Capture the cell that displays the provided text and extract its (X, Y) central coordinate. 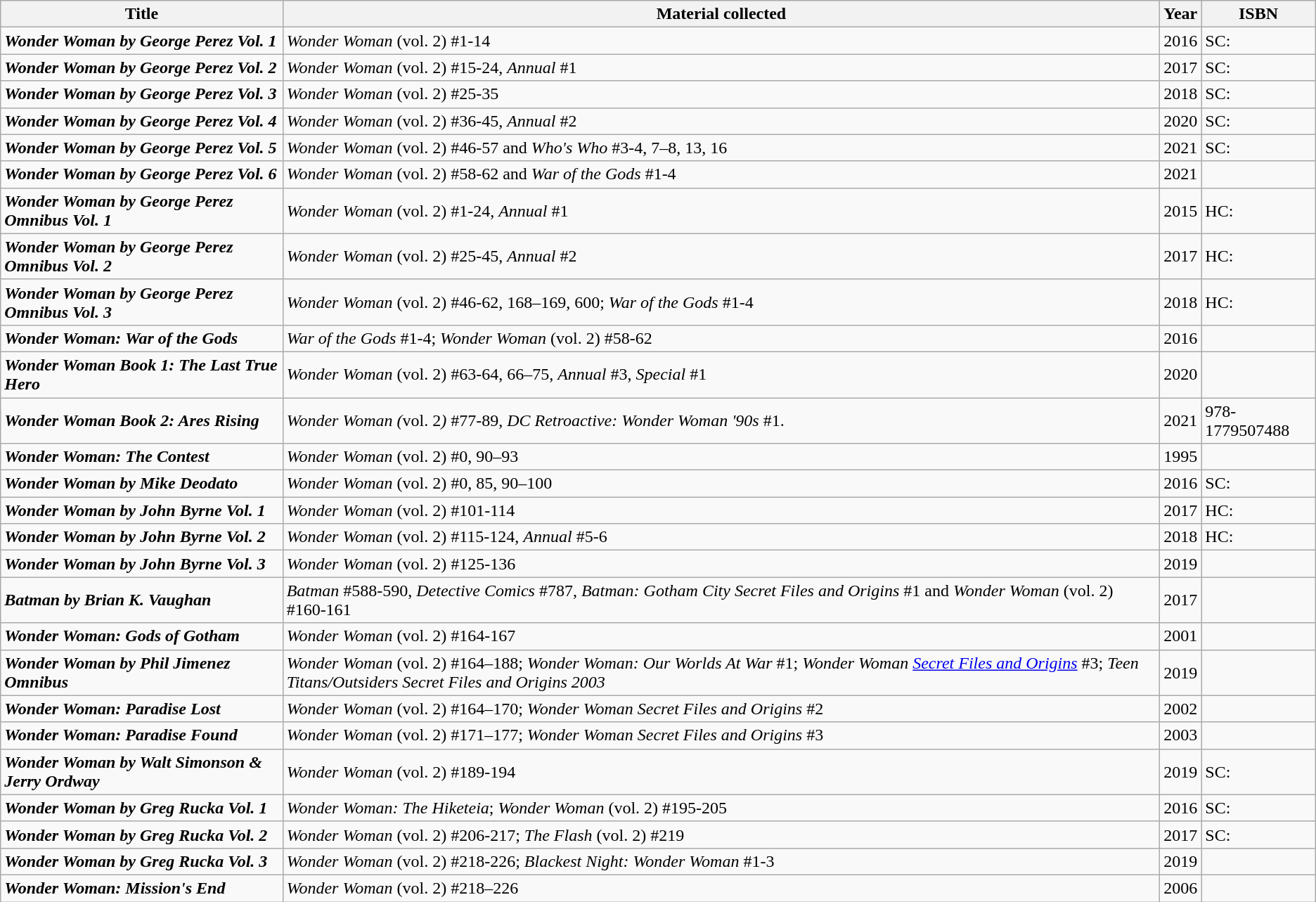
War of the Gods #1-4; Wonder Woman (vol. 2) #58-62 (721, 338)
Wonder Woman (vol. 2) #63-64, 66–75, Annual #3, Special #1 (721, 374)
Wonder Woman: Paradise Found (142, 735)
Wonder Woman by George Perez Vol. 2 (142, 67)
Wonder Woman by George Perez Omnibus Vol. 3 (142, 302)
Wonder Woman (vol. 2) #218–226 (721, 888)
Wonder Woman (vol. 2) #189-194 (721, 772)
Wonder Woman (vol. 2) #36-45, Annual #2 (721, 121)
ISBN (1258, 14)
2003 (1181, 735)
2001 (1181, 636)
2002 (1181, 709)
Wonder Woman (vol. 2) #125-136 (721, 564)
Wonder Woman (vol. 2) #0, 90–93 (721, 457)
Wonder Woman by George Perez Omnibus Vol. 1 (142, 211)
Wonder Woman by Greg Rucka Vol. 3 (142, 861)
Wonder Woman: Gods of Gotham (142, 636)
Material collected (721, 14)
Wonder Woman (vol. 2) #58-62 and War of the Gods #1-4 (721, 174)
Wonder Woman (vol. 2) #25-35 (721, 94)
Year (1181, 14)
Wonder Woman (vol. 2) #206-217; The Flash (vol. 2) #219 (721, 835)
Wonder Woman (vol. 2) #77-89, DC Retroactive: Wonder Woman '90s #1. (721, 420)
Wonder Woman by John Byrne Vol. 2 (142, 537)
Wonder Woman (vol. 2) #15-24, Annual #1 (721, 67)
Wonder Woman (vol. 2) #171–177; Wonder Woman Secret Files and Origins #3 (721, 735)
Wonder Woman by George Perez Vol. 6 (142, 174)
Wonder Woman: War of the Gods (142, 338)
Wonder Woman (vol. 2) #1-14 (721, 41)
2006 (1181, 888)
Wonder Woman by Phil Jimenez Omnibus (142, 672)
Wonder Woman by Greg Rucka Vol. 2 (142, 835)
Wonder Woman by George Perez Vol. 4 (142, 121)
Wonder Woman (vol. 2) #164–170; Wonder Woman Secret Files and Origins #2 (721, 709)
Wonder Woman: The Hiketeia; Wonder Woman (vol. 2) #195-205 (721, 808)
Wonder Woman by Greg Rucka Vol. 1 (142, 808)
Wonder Woman Book 2: Ares Rising (142, 420)
Wonder Woman (vol. 2) #25-45, Annual #2 (721, 256)
Wonder Woman Book 1: The Last True Hero (142, 374)
Wonder Woman: Mission's End (142, 888)
Wonder Woman by George Perez Vol. 1 (142, 41)
Wonder Woman: The Contest (142, 457)
Wonder Woman by John Byrne Vol. 1 (142, 510)
Wonder Woman: Paradise Lost (142, 709)
Wonder Woman by George Perez Vol. 5 (142, 148)
Batman by Brian K. Vaughan (142, 600)
Wonder Woman (vol. 2) #1-24, Annual #1 (721, 211)
Wonder Woman by Mike Deodato (142, 484)
Wonder Woman (vol. 2) #115-124, Annual #5-6 (721, 537)
Wonder Woman by George Perez Vol. 3 (142, 94)
978-1779507488 (1258, 420)
Title (142, 14)
Wonder Woman (vol. 2) #46-62, 168–169, 600; War of the Gods #1-4 (721, 302)
1995 (1181, 457)
2015 (1181, 211)
Wonder Woman (vol. 2) #164-167 (721, 636)
Wonder Woman by George Perez Omnibus Vol. 2 (142, 256)
Wonder Woman (vol. 2) #101-114 (721, 510)
Wonder Woman (vol. 2) #218-226; Blackest Night: Wonder Woman #1-3 (721, 861)
Wonder Woman (vol. 2) #0, 85, 90–100 (721, 484)
Wonder Woman by John Byrne Vol. 3 (142, 564)
Wonder Woman (vol. 2) #46-57 and Who's Who #3-4, 7–8, 13, 16 (721, 148)
Batman #588-590, Detective Comics #787, Batman: Gotham City Secret Files and Origins #1 and Wonder Woman (vol. 2) #160-161 (721, 600)
Wonder Woman by Walt Simonson & Jerry Ordway (142, 772)
